Identify which cell holds the provided text, then report its [X, Y] central coordinate. 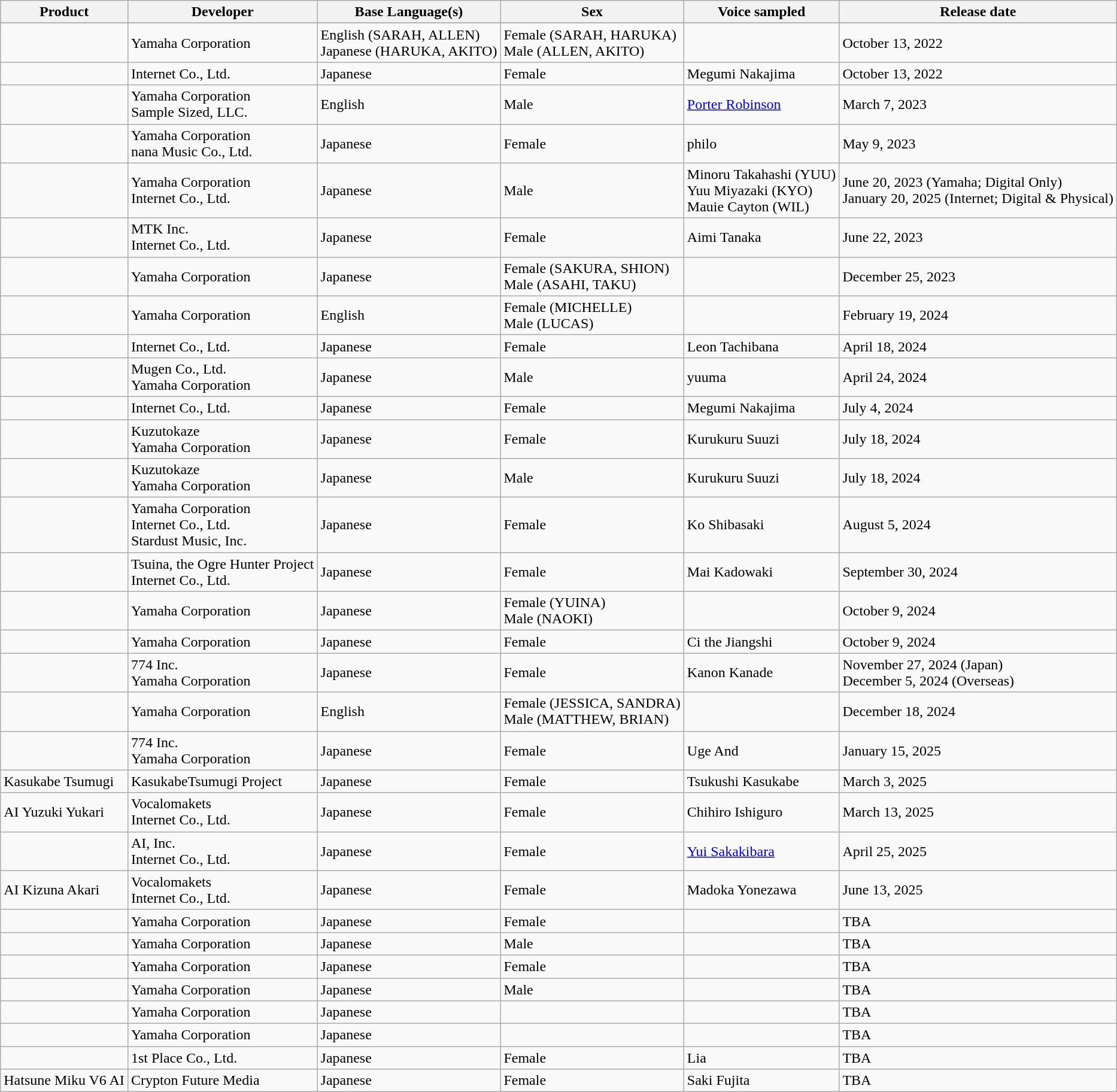
Yamaha Corporationnana Music Co., Ltd. [223, 144]
Sex [592, 12]
July 4, 2024 [978, 408]
Developer [223, 12]
June 22, 2023 [978, 237]
Ci the Jiangshi [761, 642]
April 24, 2024 [978, 377]
Yamaha CorporationInternet Co., Ltd.Stardust Music, Inc. [223, 525]
April 25, 2025 [978, 851]
Porter Robinson [761, 104]
Product [65, 12]
March 13, 2025 [978, 812]
August 5, 2024 [978, 525]
Kanon Kanade [761, 673]
Kasukabe Tsumugi [65, 781]
KasukabeTsumugi Project [223, 781]
Saki Fujita [761, 1081]
December 25, 2023 [978, 277]
Hatsune Miku V6 AI [65, 1081]
MTK Inc.Internet Co., Ltd. [223, 237]
Mai Kadowaki [761, 572]
Minoru Takahashi (YUU)Yuu Miyazaki (KYO)Mauie Cayton (WIL) [761, 190]
English (SARAH, ALLEN)Japanese (HARUKA, AKITO) [409, 43]
AI, Inc.Internet Co., Ltd. [223, 851]
Female (JESSICA, SANDRA)Male (MATTHEW, BRIAN) [592, 711]
May 9, 2023 [978, 144]
February 19, 2024 [978, 315]
March 7, 2023 [978, 104]
Female (SARAH, HARUKA)Male (ALLEN, AKITO) [592, 43]
Yamaha CorporationInternet Co., Ltd. [223, 190]
November 27, 2024 (Japan)December 5, 2024 (Overseas) [978, 673]
Female (MICHELLE)Male (LUCAS) [592, 315]
Uge And [761, 751]
Tsukushi Kasukabe [761, 781]
Base Language(s) [409, 12]
Madoka Yonezawa [761, 890]
Mugen Co., Ltd.Yamaha Corporation [223, 377]
AI Yuzuki Yukari [65, 812]
June 13, 2025 [978, 890]
Crypton Future Media [223, 1081]
Leon Tachibana [761, 346]
June 20, 2023 (Yamaha; Digital Only)January 20, 2025 (Internet; Digital & Physical) [978, 190]
Voice sampled [761, 12]
philo [761, 144]
1st Place Co., Ltd. [223, 1058]
Chihiro Ishiguro [761, 812]
Female (SAKURA, SHION)Male (ASAHI, TAKU) [592, 277]
December 18, 2024 [978, 711]
Aimi Tanaka [761, 237]
Yamaha CorporationSample Sized, LLC. [223, 104]
Ko Shibasaki [761, 525]
April 18, 2024 [978, 346]
AI Kizuna Akari [65, 890]
January 15, 2025 [978, 751]
Tsuina, the Ogre Hunter ProjectInternet Co., Ltd. [223, 572]
yuuma [761, 377]
Lia [761, 1058]
Female (YUINA)Male (NAOKI) [592, 611]
Yui Sakakibara [761, 851]
March 3, 2025 [978, 781]
September 30, 2024 [978, 572]
Release date [978, 12]
